Determine the (x, y) coordinate at the center of the cell enclosing the given text.  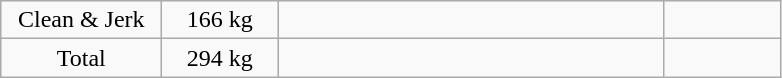
Total (82, 58)
Clean & Jerk (82, 20)
294 kg (220, 58)
166 kg (220, 20)
